Locate the cell with the specified text and output its (X, Y) center coordinate. 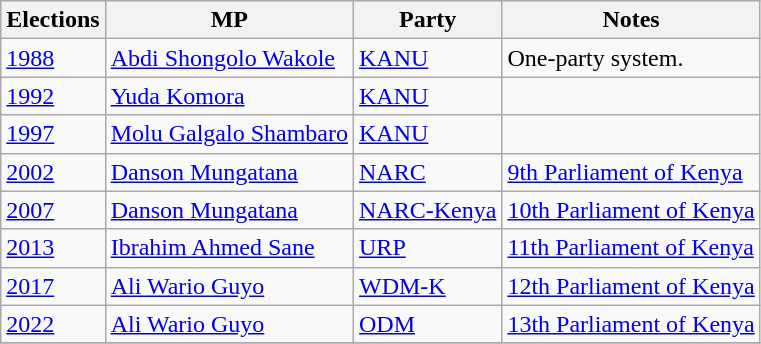
Ibrahim Ahmed Sane (229, 248)
Molu Galgalo Shambaro (229, 134)
1992 (53, 96)
2013 (53, 248)
NARC-Kenya (428, 210)
Party (428, 20)
2017 (53, 286)
Elections (53, 20)
MP (229, 20)
13th Parliament of Kenya (631, 324)
URP (428, 248)
Yuda Komora (229, 96)
2002 (53, 172)
2022 (53, 324)
11th Parliament of Kenya (631, 248)
ODM (428, 324)
WDM-K (428, 286)
1997 (53, 134)
One-party system. (631, 58)
2007 (53, 210)
Notes (631, 20)
9th Parliament of Kenya (631, 172)
NARC (428, 172)
10th Parliament of Kenya (631, 210)
Abdi Shongolo Wakole (229, 58)
12th Parliament of Kenya (631, 286)
1988 (53, 58)
